Scan for the cell matching the given text and deliver its (X, Y) coordinate at center. 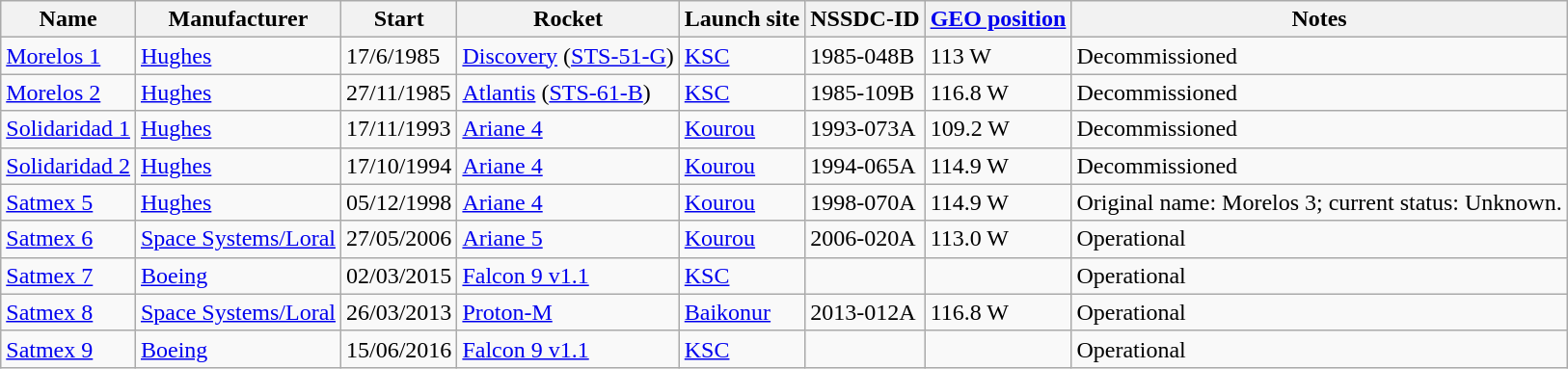
Name (68, 19)
NSSDC-ID (865, 19)
Proton-M (568, 312)
Morelos 1 (68, 56)
Rocket (568, 19)
Satmex 7 (68, 276)
Discovery (STS-51-G) (568, 56)
2013-012A (865, 312)
113 W (998, 56)
Satmex 6 (68, 239)
1994-065A (865, 166)
Satmex 9 (68, 349)
26/03/2013 (398, 312)
Atlantis (STS-61-B) (568, 92)
Ariane 5 (568, 239)
113.0 W (998, 239)
GEO position (998, 19)
Solidaridad 1 (68, 129)
1998-070A (865, 202)
2006-020A (865, 239)
02/03/2015 (398, 276)
17/11/1993 (398, 129)
Start (398, 19)
109.2 W (998, 129)
17/10/1994 (398, 166)
Solidaridad 2 (68, 166)
27/11/1985 (398, 92)
Morelos 2 (68, 92)
Satmex 8 (68, 312)
1993-073A (865, 129)
Launch site (742, 19)
Manufacturer (237, 19)
1985-109B (865, 92)
Notes (1319, 19)
Satmex 5 (68, 202)
15/06/2016 (398, 349)
05/12/1998 (398, 202)
17/6/1985 (398, 56)
Baikonur (742, 312)
1985-048B (865, 56)
Original name: Morelos 3; current status: Unknown. (1319, 202)
27/05/2006 (398, 239)
